Scan for the cell matching the given text and deliver its (x, y) coordinate at center. 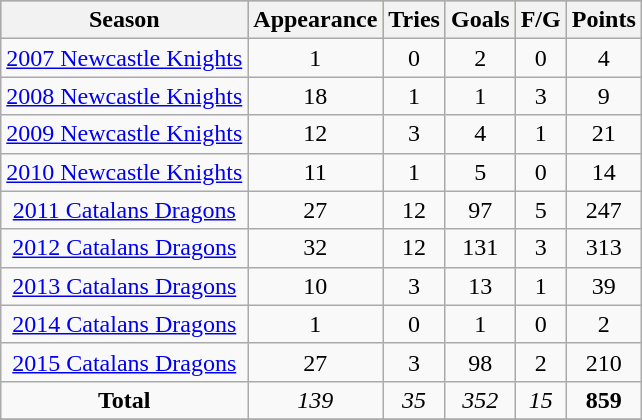
F/G (540, 20)
Goals (480, 20)
139 (316, 400)
Appearance (316, 20)
97 (480, 210)
210 (604, 362)
98 (480, 362)
35 (414, 400)
2007 Newcastle Knights (124, 58)
Season (124, 20)
131 (480, 248)
2012 Catalans Dragons (124, 248)
14 (604, 172)
32 (316, 248)
2009 Newcastle Knights (124, 134)
2014 Catalans Dragons (124, 324)
13 (480, 286)
39 (604, 286)
Points (604, 20)
18 (316, 96)
352 (480, 400)
313 (604, 248)
9 (604, 96)
2010 Newcastle Knights (124, 172)
11 (316, 172)
859 (604, 400)
15 (540, 400)
Total (124, 400)
10 (316, 286)
2011 Catalans Dragons (124, 210)
21 (604, 134)
Tries (414, 20)
247 (604, 210)
2013 Catalans Dragons (124, 286)
2008 Newcastle Knights (124, 96)
2015 Catalans Dragons (124, 362)
